Extract the [X, Y] coordinate from the center of the cell holding the provided text.  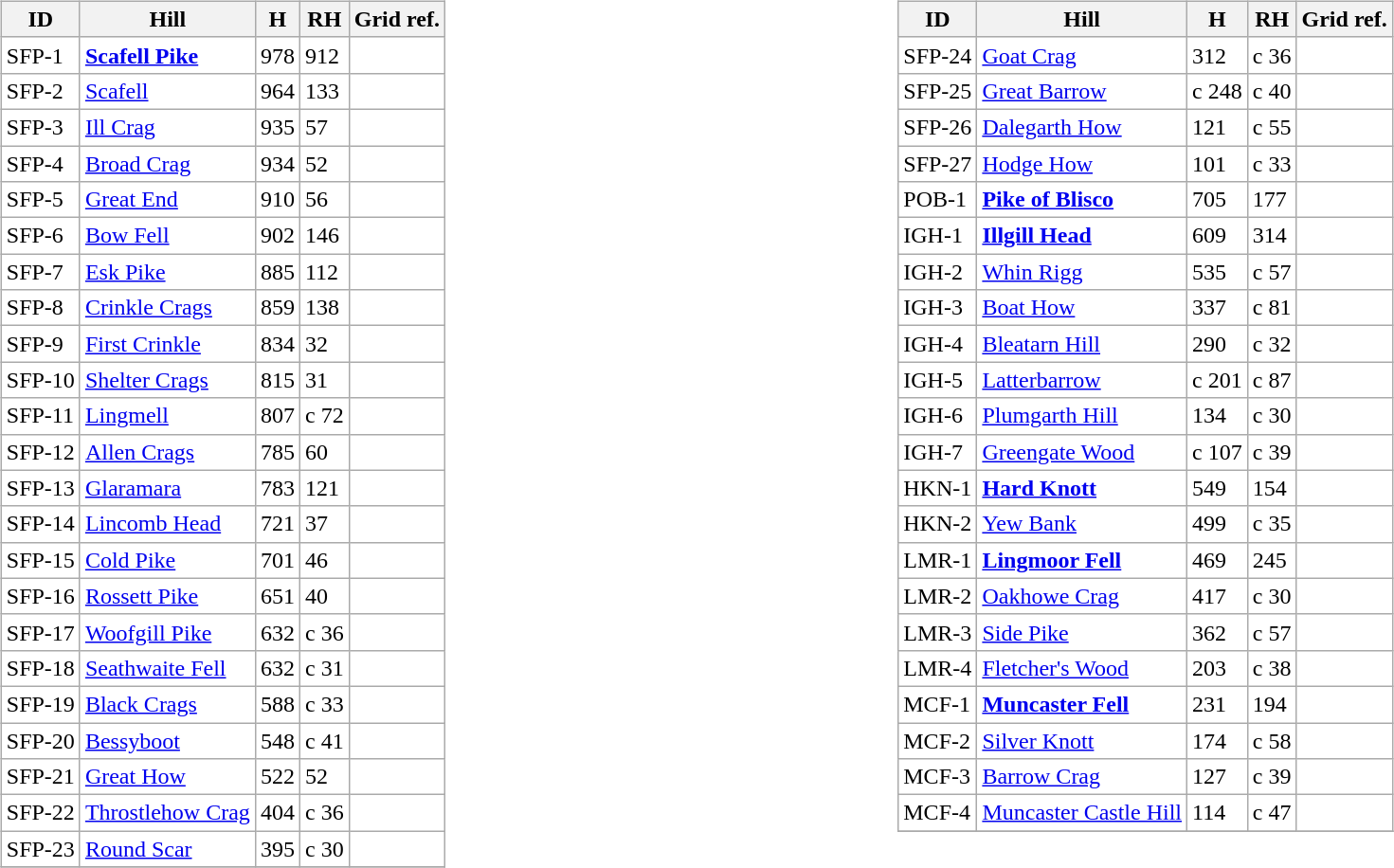
60 [324, 452]
114 [1218, 813]
SFP-3 [40, 127]
785 [277, 452]
Muncaster Castle Hill [1082, 813]
Great How [167, 777]
807 [277, 416]
535 [1218, 272]
Shelter Crags [167, 380]
815 [277, 380]
312 [1218, 55]
37 [324, 524]
231 [1218, 704]
549 [1218, 488]
701 [277, 560]
912 [324, 55]
IGH-3 [938, 308]
Throstlehow Crag [167, 813]
SFP-20 [40, 740]
362 [1218, 632]
IGH-5 [938, 380]
203 [1218, 668]
LMR-2 [938, 596]
Side Pike [1082, 632]
588 [277, 704]
Black Crags [167, 704]
HKN-2 [938, 524]
Cold Pike [167, 560]
902 [277, 236]
Great Barrow [1082, 91]
SFP-27 [938, 164]
548 [277, 740]
SFP-1 [40, 55]
Esk Pike [167, 272]
SFP-8 [40, 308]
Great End [167, 200]
c 55 [1272, 127]
c 41 [324, 740]
885 [277, 272]
Pike of Blisco [1082, 200]
c 35 [1272, 524]
964 [277, 91]
SFP-6 [40, 236]
154 [1272, 488]
SFP-23 [40, 849]
Rossett Pike [167, 596]
245 [1272, 560]
417 [1218, 596]
SFP-5 [40, 200]
Allen Crags [167, 452]
SFP-25 [938, 91]
Illgill Head [1082, 236]
IGH-4 [938, 344]
Muncaster Fell [1082, 704]
31 [324, 380]
Hodge How [1082, 164]
174 [1218, 740]
SFP-13 [40, 488]
LMR-3 [938, 632]
MCF-4 [938, 813]
IGH-6 [938, 416]
609 [1218, 236]
c 201 [1218, 380]
978 [277, 55]
Seathwaite Fell [167, 668]
Dalegarth How [1082, 127]
Boat How [1082, 308]
c 81 [1272, 308]
469 [1218, 560]
SFP-7 [40, 272]
SFP-10 [40, 380]
146 [324, 236]
395 [277, 849]
c 107 [1218, 452]
SFP-18 [40, 668]
HKN-1 [938, 488]
Ill Crag [167, 127]
651 [277, 596]
c 58 [1272, 740]
404 [277, 813]
177 [1272, 200]
Lincomb Head [167, 524]
522 [277, 777]
Latterbarrow [1082, 380]
POB-1 [938, 200]
c 72 [324, 416]
134 [1218, 416]
705 [1218, 200]
c 31 [324, 668]
LMR-1 [938, 560]
56 [324, 200]
935 [277, 127]
101 [1218, 164]
133 [324, 91]
127 [1218, 777]
32 [324, 344]
Hard Knott [1082, 488]
721 [277, 524]
499 [1218, 524]
MCF-1 [938, 704]
910 [277, 200]
Woofgill Pike [167, 632]
Greengate Wood [1082, 452]
SFP-12 [40, 452]
314 [1272, 236]
SFP-9 [40, 344]
c 38 [1272, 668]
Bleatarn Hill [1082, 344]
57 [324, 127]
MCF-2 [938, 740]
Oakhowe Crag [1082, 596]
SFP-4 [40, 164]
Crinkle Crags [167, 308]
138 [324, 308]
SFP-24 [938, 55]
SFP-22 [40, 813]
c 248 [1218, 91]
934 [277, 164]
Fletcher's Wood [1082, 668]
SFP-11 [40, 416]
Broad Crag [167, 164]
Whin Rigg [1082, 272]
SFP-15 [40, 560]
Lingmoor Fell [1082, 560]
c 87 [1272, 380]
SFP-16 [40, 596]
SFP-2 [40, 91]
337 [1218, 308]
IGH-1 [938, 236]
Yew Bank [1082, 524]
SFP-21 [40, 777]
194 [1272, 704]
SFP-26 [938, 127]
834 [277, 344]
783 [277, 488]
Bow Fell [167, 236]
Scafell Pike [167, 55]
SFP-17 [40, 632]
Glaramara [167, 488]
112 [324, 272]
MCF-3 [938, 777]
40 [324, 596]
Round Scar [167, 849]
Scafell [167, 91]
Bessyboot [167, 740]
c 47 [1272, 813]
Plumgarth Hill [1082, 416]
c 32 [1272, 344]
c 40 [1272, 91]
46 [324, 560]
IGH-2 [938, 272]
Goat Crag [1082, 55]
SFP-19 [40, 704]
IGH-7 [938, 452]
Barrow Crag [1082, 777]
First Crinkle [167, 344]
290 [1218, 344]
Silver Knott [1082, 740]
SFP-14 [40, 524]
859 [277, 308]
LMR-4 [938, 668]
Lingmell [167, 416]
